Search for the cell housing the specified text and yield its (x, y) center coordinate. 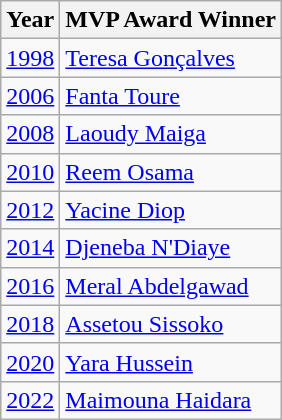
Year (30, 20)
2012 (30, 210)
MVP Award Winner (171, 20)
Yara Hussein (171, 362)
1998 (30, 58)
Reem Osama (171, 172)
2022 (30, 400)
Djeneba N'Diaye (171, 248)
Assetou Sissoko (171, 324)
2018 (30, 324)
Maimouna Haidara (171, 400)
2006 (30, 96)
2016 (30, 286)
Fanta Toure (171, 96)
2014 (30, 248)
2008 (30, 134)
Teresa Gonçalves (171, 58)
Meral Abdelgawad (171, 286)
Laoudy Maiga (171, 134)
2020 (30, 362)
Yacine Diop (171, 210)
2010 (30, 172)
